Search for the cell housing the specified text and yield its (X, Y) center coordinate. 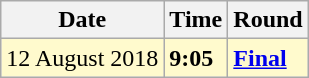
Time (196, 20)
Final (268, 58)
9:05 (196, 58)
12 August 2018 (82, 58)
Date (82, 20)
Round (268, 20)
